Extract the (X, Y) coordinate from the center of the cell holding the provided text.  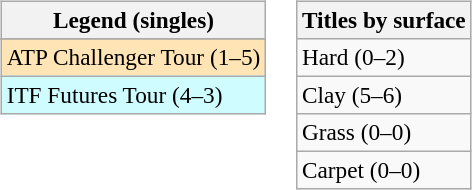
Hard (0–2) (384, 57)
Titles by surface (384, 20)
Clay (5–6) (384, 95)
Grass (0–0) (384, 133)
ITF Futures Tour (4–3) (133, 95)
ATP Challenger Tour (1–5) (133, 57)
Legend (singles) (133, 20)
Carpet (0–0) (384, 171)
